Search for the cell housing the specified text and yield its [X, Y] center coordinate. 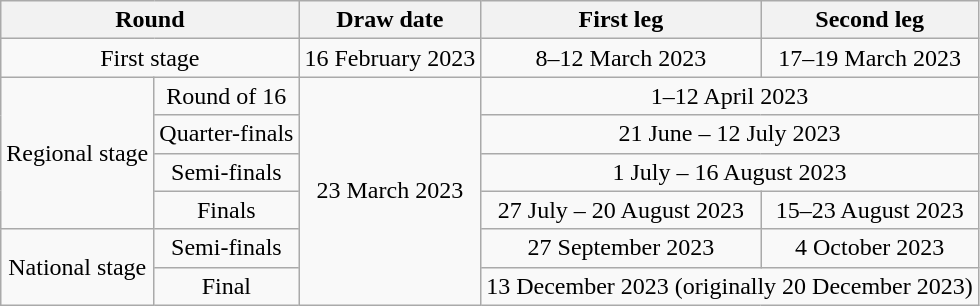
First leg [621, 20]
4 October 2023 [870, 248]
Round [150, 20]
1 July – 16 August 2023 [730, 172]
Regional stage [78, 153]
First stage [150, 58]
8–12 March 2023 [621, 58]
16 February 2023 [390, 58]
Second leg [870, 20]
15–23 August 2023 [870, 210]
Finals [226, 210]
23 March 2023 [390, 191]
13 December 2023 (originally 20 December 2023) [730, 286]
Final [226, 286]
Round of 16 [226, 96]
1–12 April 2023 [730, 96]
Quarter-finals [226, 134]
27 July – 20 August 2023 [621, 210]
National stage [78, 267]
Draw date [390, 20]
27 September 2023 [621, 248]
21 June – 12 July 2023 [730, 134]
17–19 March 2023 [870, 58]
